Capture the cell that displays the provided text and extract its [x, y] central coordinate. 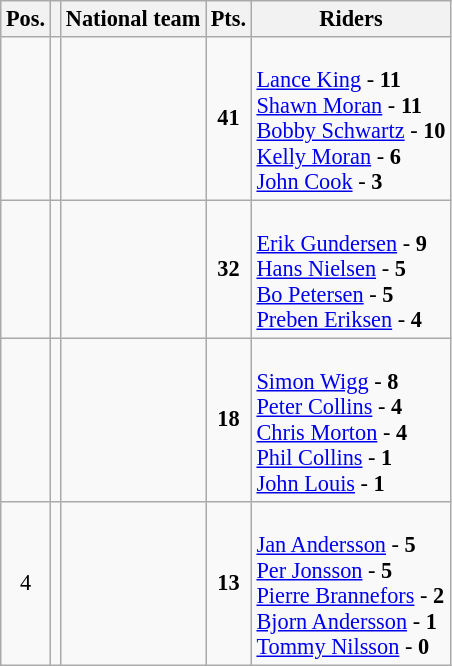
4 [26, 582]
18 [229, 420]
13 [229, 582]
Jan Andersson - 5 Per Jonsson - 5 Pierre Brannefors - 2 Bjorn Andersson - 1 Tommy Nilsson - 0 [350, 582]
41 [229, 118]
Lance King - 11 Shawn Moran - 11 Bobby Schwartz - 10 Kelly Moran - 6 John Cook - 3 [350, 118]
National team [134, 19]
Simon Wigg - 8 Peter Collins - 4 Chris Morton - 4 Phil Collins - 1 John Louis - 1 [350, 420]
Pos. [26, 19]
32 [229, 269]
Pts. [229, 19]
Riders [350, 19]
Erik Gundersen - 9 Hans Nielsen - 5 Bo Petersen - 5 Preben Eriksen - 4 [350, 269]
